Find where the given text appears and provide that cell's center as (x, y) coordinate. 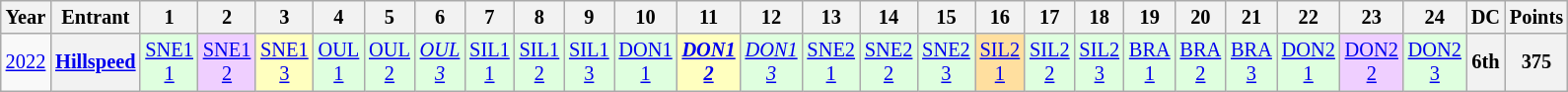
16 (1000, 17)
15 (946, 17)
17 (1049, 17)
SIL13 (589, 62)
4 (339, 17)
BRA1 (1150, 62)
SNE23 (946, 62)
DON11 (646, 62)
SIL23 (1100, 62)
BRA3 (1251, 62)
OUL1 (339, 62)
20 (1201, 17)
21 (1251, 17)
5 (390, 17)
23 (1372, 17)
Year (26, 17)
DON13 (771, 62)
14 (889, 17)
12 (771, 17)
8 (539, 17)
13 (830, 17)
7 (489, 17)
SIL11 (489, 62)
375 (1536, 62)
SIL22 (1049, 62)
SNE22 (889, 62)
9 (589, 17)
SIL21 (1000, 62)
22 (1309, 17)
DON22 (1372, 62)
6th (1485, 62)
18 (1100, 17)
1 (169, 17)
2022 (26, 62)
10 (646, 17)
SIL12 (539, 62)
DON12 (709, 62)
2 (227, 17)
DON23 (1435, 62)
DON21 (1309, 62)
6 (440, 17)
SNE21 (830, 62)
OUL3 (440, 62)
BRA2 (1201, 62)
Points (1536, 17)
19 (1150, 17)
OUL2 (390, 62)
SNE12 (227, 62)
DC (1485, 17)
SNE11 (169, 62)
Hillspeed (95, 62)
11 (709, 17)
Entrant (95, 17)
3 (284, 17)
SNE13 (284, 62)
24 (1435, 17)
